Search for the cell housing the specified text and yield its (X, Y) center coordinate. 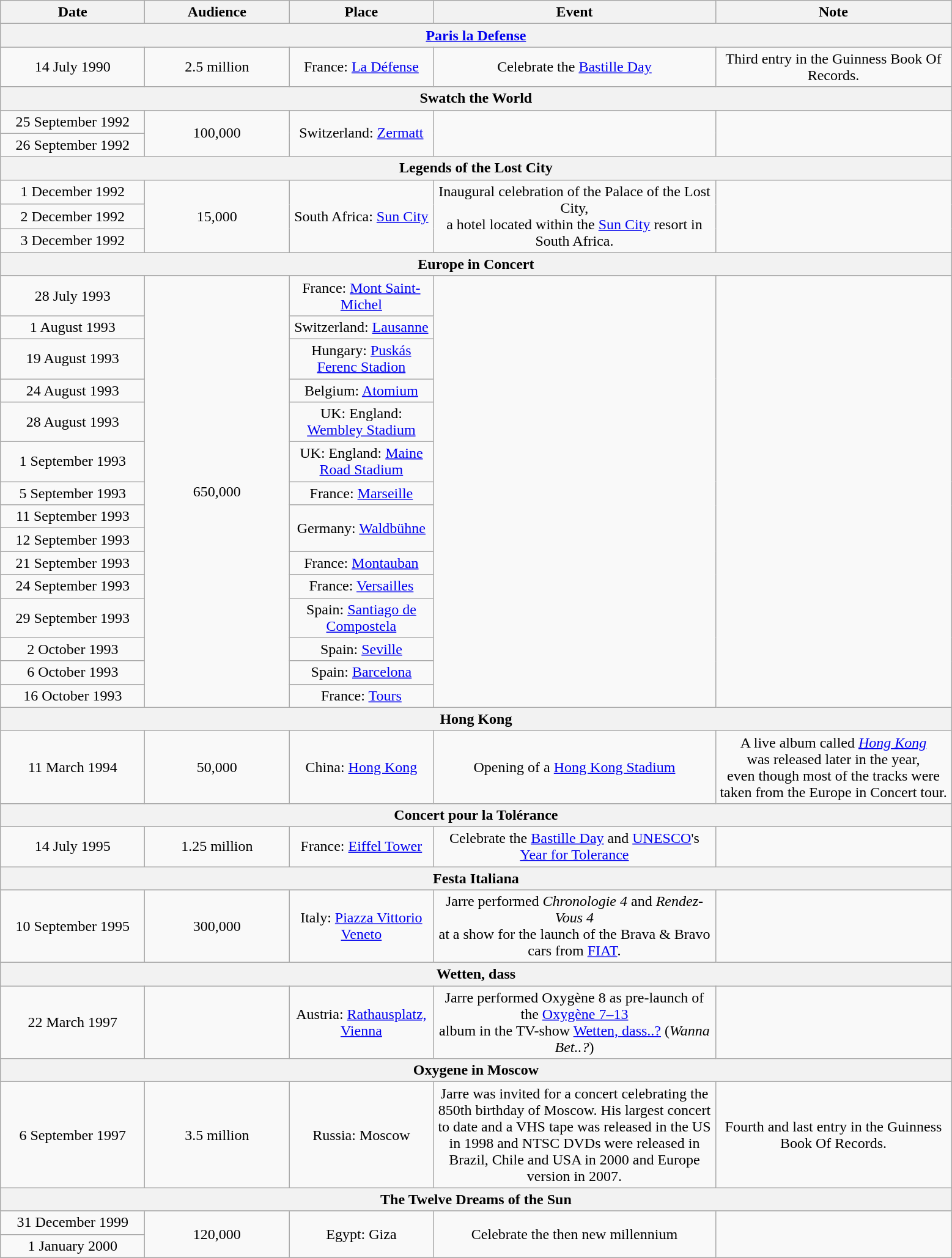
50,000 (217, 767)
5 September 1993 (73, 493)
11 March 1994 (73, 767)
Belgium: Atomium (361, 391)
2.5 million (217, 67)
Inaugural celebration of the Palace of the Lost City,a hotel located within the Sun City resort in South Africa. (575, 216)
Festa Italiana (476, 878)
300,000 (217, 927)
France: Mont Saint-Michel (361, 296)
Spain: Seville (361, 649)
Russia: Moscow (361, 1135)
Concert pour la Tolérance (476, 815)
Wetten, dass (476, 974)
28 August 1993 (73, 422)
12 September 1993 (73, 540)
Third entry in the Guinness Book Of Records. (833, 67)
1 September 1993 (73, 462)
Jarre performed Oxygène 8 as pre-launch of the Oxygène 7–13album in the TV-show Wetten, dass..? (Wanna Bet..?) (575, 1022)
14 July 1990 (73, 67)
France: Montauban (361, 563)
14 July 1995 (73, 846)
A live album called Hong Kongwas released later in the year,even though most of the tracks were taken from the Europe in Concert tour. (833, 767)
1.25 million (217, 846)
6 September 1997 (73, 1135)
Event (575, 12)
Austria: Rathausplatz, Vienna (361, 1022)
Germany: Waldbühne (361, 528)
10 September 1995 (73, 927)
Oxygene in Moscow (476, 1070)
1 January 2000 (73, 1246)
11 September 1993 (73, 517)
21 September 1993 (73, 563)
Switzerland: Lausanne (361, 327)
Switzerland: Zermatt (361, 133)
Audience (217, 12)
Place (361, 12)
Celebrate the Bastille Day and UNESCO's Year for Tolerance (575, 846)
100,000 (217, 133)
Italy: Piazza Vittorio Veneto (361, 927)
Fourth and last entry in the Guinness Book Of Records. (833, 1135)
Swatch the World (476, 98)
3 December 1992 (73, 241)
Celebrate the Bastille Day (575, 67)
UK: England: Maine Road Stadium (361, 462)
Note (833, 12)
120,000 (217, 1234)
France: Eiffel Tower (361, 846)
2 October 1993 (73, 649)
25 September 1992 (73, 122)
3.5 million (217, 1135)
France: Versailles (361, 586)
South Africa: Sun City (361, 216)
Jarre performed Chronologie 4 and Rendez-Vous 4at a show for the launch of the Brava & Bravo cars from FIAT. (575, 927)
Date (73, 12)
29 September 1993 (73, 617)
Hungary: Puskás Ferenc Stadion (361, 358)
26 September 1992 (73, 145)
Opening of a Hong Kong Stadium (575, 767)
31 December 1999 (73, 1223)
2 December 1992 (73, 216)
France: La Défense (361, 67)
28 July 1993 (73, 296)
France: Tours (361, 696)
Hong Kong (476, 719)
France: Marseille (361, 493)
Spain: Barcelona (361, 672)
1 December 1992 (73, 192)
19 August 1993 (73, 358)
The Twelve Dreams of the Sun (476, 1199)
24 August 1993 (73, 391)
Europe in Concert (476, 264)
15,000 (217, 216)
Spain: Santiago de Compostela (361, 617)
650,000 (217, 491)
China: Hong Kong (361, 767)
Egypt: Giza (361, 1234)
22 March 1997 (73, 1022)
UK: England: Wembley Stadium (361, 422)
Legends of the Lost City (476, 168)
Celebrate the then new millennium (575, 1234)
1 August 1993 (73, 327)
16 October 1993 (73, 696)
Paris la Defense (476, 35)
6 October 1993 (73, 672)
24 September 1993 (73, 586)
